Extract the (x, y) coordinate from the center of the cell holding the provided text.  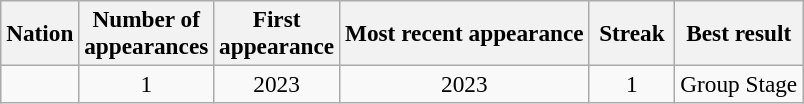
Most recent appearance (464, 32)
Nation (40, 32)
Streak (632, 32)
First appearance (277, 32)
Best result (739, 32)
Group Stage (739, 84)
Number of appearances (146, 32)
